Capture the cell that displays the provided text and extract its (x, y) central coordinate. 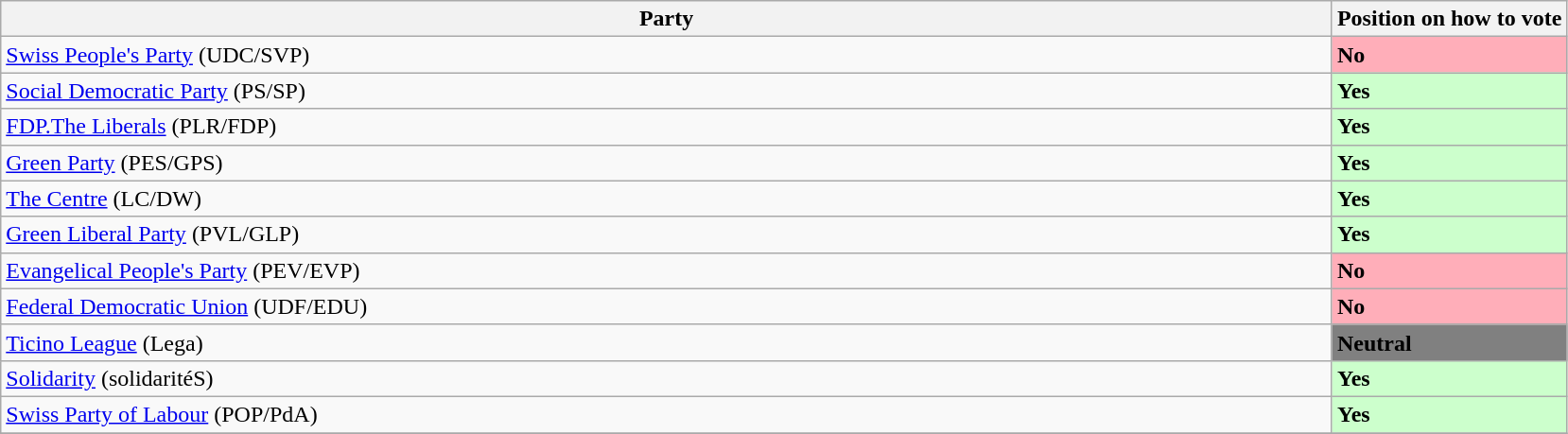
Neutral (1449, 342)
Position on how to vote (1449, 19)
Swiss People's Party (UDC/SVP) (667, 55)
Ticino League (Lega) (667, 342)
Party (667, 19)
Social Democratic Party (PS/SP) (667, 91)
Solidarity (solidaritéS) (667, 378)
Evangelical People's Party (PEV/EVP) (667, 270)
Green Liberal Party (PVL/GLP) (667, 234)
Swiss Party of Labour (POP/PdA) (667, 414)
Federal Democratic Union (UDF/EDU) (667, 306)
FDP.The Liberals (PLR/FDP) (667, 127)
The Centre (LC/DW) (667, 199)
Green Party (PES/GPS) (667, 163)
